Return [X, Y] of the center of cell containing provided text 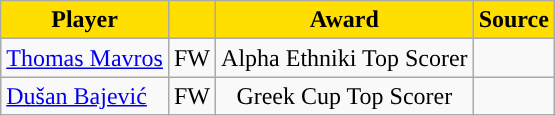
Source [514, 20]
Player [85, 20]
Award [345, 20]
Alpha Ethniki Top Scorer [345, 58]
Thomas Mavros [85, 58]
Dušan Bajević [85, 96]
Greek Cup Top Scorer [345, 96]
